Return [X, Y] of the center of cell containing provided text 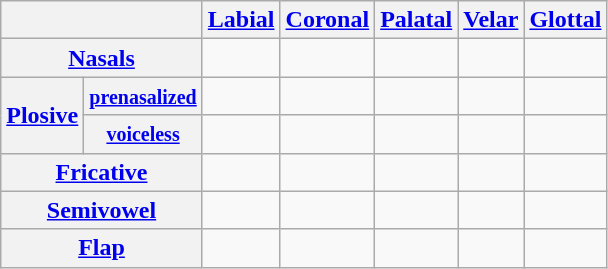
Labial [241, 20]
Flap [102, 248]
Glottal [566, 20]
Plosive [42, 115]
prenasalized [143, 96]
Palatal [416, 20]
Fricative [102, 172]
Coronal [328, 20]
Velar [491, 20]
voiceless [143, 134]
Nasals [102, 58]
Semivowel [102, 210]
